Locate the cell with the specified text and output its (x, y) center coordinate. 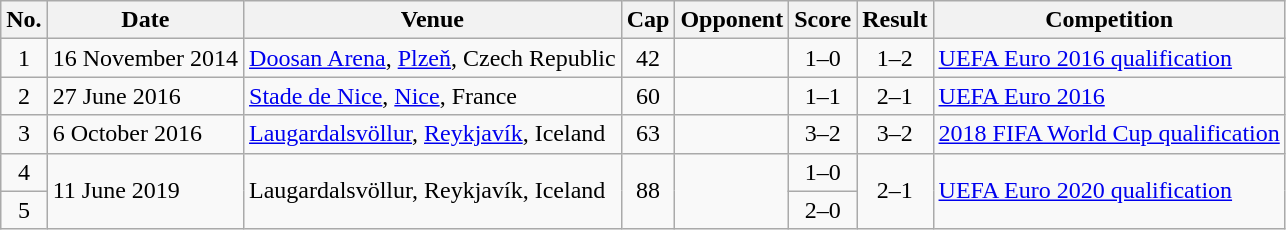
1–1 (823, 96)
88 (648, 191)
Score (823, 20)
UEFA Euro 2016 qualification (1109, 58)
Opponent (732, 20)
16 November 2014 (145, 58)
2–0 (823, 210)
UEFA Euro 2020 qualification (1109, 191)
27 June 2016 (145, 96)
2 (24, 96)
Result (895, 20)
3 (24, 134)
Date (145, 20)
42 (648, 58)
Venue (433, 20)
Doosan Arena, Plzeň, Czech Republic (433, 58)
63 (648, 134)
Competition (1109, 20)
5 (24, 210)
1 (24, 58)
2018 FIFA World Cup qualification (1109, 134)
Stade de Nice, Nice, France (433, 96)
11 June 2019 (145, 191)
UEFA Euro 2016 (1109, 96)
6 October 2016 (145, 134)
Cap (648, 20)
No. (24, 20)
4 (24, 172)
1–2 (895, 58)
60 (648, 96)
